Determine the [X, Y] coordinate at the center of the cell enclosing the given text.  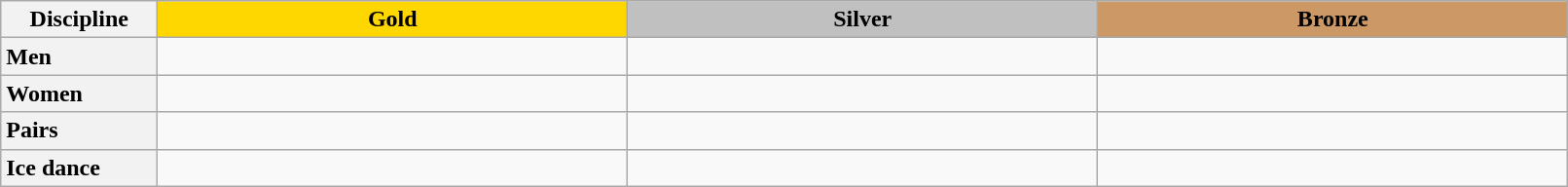
Ice dance [80, 168]
Women [80, 93]
Discipline [80, 19]
Pairs [80, 131]
Men [80, 56]
Gold [393, 19]
Bronze [1333, 19]
Silver [862, 19]
